From the cell containing the given text, extract its center point as [X, Y] coordinate. 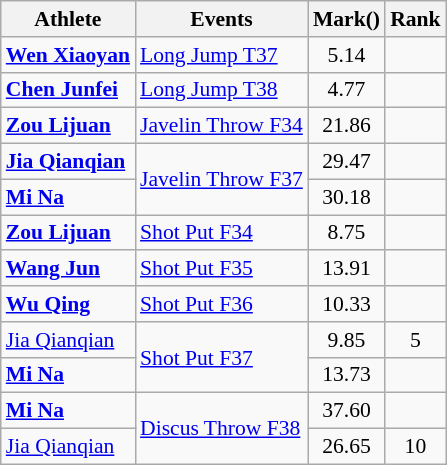
Wang Jun [68, 269]
21.86 [346, 126]
26.65 [346, 447]
5.14 [346, 55]
4.77 [346, 90]
Wen Xiaoyan [68, 55]
Discus Throw F38 [222, 428]
Rank [416, 19]
Shot Put F37 [222, 358]
10.33 [346, 304]
Events [222, 19]
Wu Qing [68, 304]
Athlete [68, 19]
30.18 [346, 197]
8.75 [346, 233]
10 [416, 447]
Shot Put F36 [222, 304]
Mark() [346, 19]
Long Jump T37 [222, 55]
Shot Put F34 [222, 233]
13.91 [346, 269]
Javelin Throw F34 [222, 126]
Shot Put F35 [222, 269]
13.73 [346, 375]
5 [416, 340]
37.60 [346, 411]
Long Jump T38 [222, 90]
Chen Junfei [68, 90]
Javelin Throw F37 [222, 180]
9.85 [346, 340]
29.47 [346, 162]
